Scan for the cell matching the given text and deliver its [X, Y] coordinate at center. 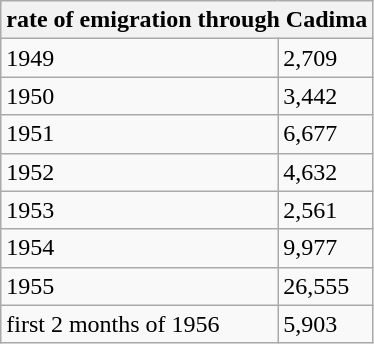
2,561 [326, 210]
6,677 [326, 134]
1951 [140, 134]
2,709 [326, 58]
first 2 months of 1956 [140, 324]
1953 [140, 210]
5,903 [326, 324]
3,442 [326, 96]
4,632 [326, 172]
26,555 [326, 286]
1952 [140, 172]
1950 [140, 96]
9,977 [326, 248]
1955 [140, 286]
rate of emigration through Cadima [187, 20]
1949 [140, 58]
1954 [140, 248]
